Search for the cell housing the specified text and yield its [x, y] center coordinate. 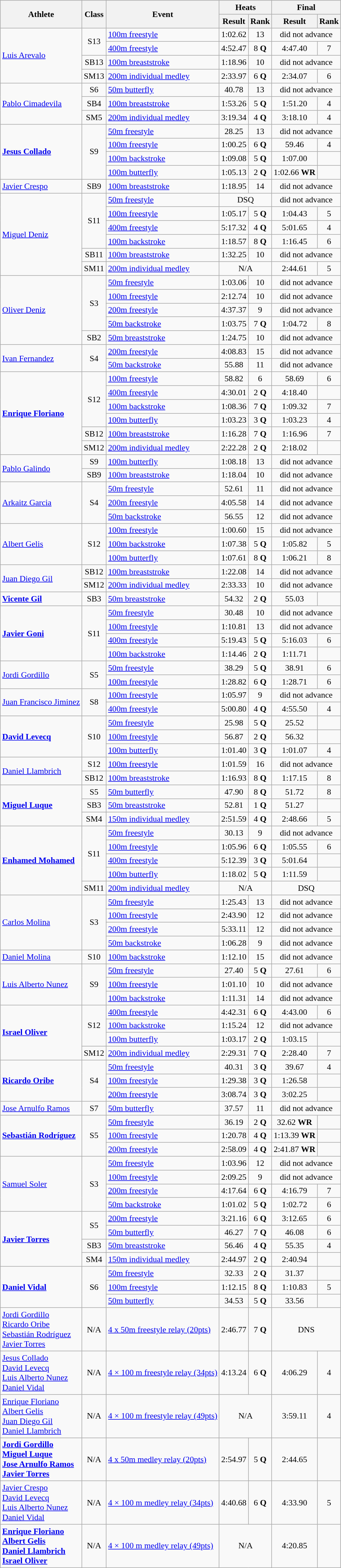
1:07.38 [234, 544]
Heats [245, 7]
2:29.31 [234, 1053]
1:05.55 [295, 847]
5:33.11 [234, 929]
Pablo Cimadevila [41, 104]
2:33.97 [234, 76]
55.03 [295, 599]
39.67 [295, 1067]
David Levecq [41, 737]
2:54.97 [234, 1459]
36.19 [234, 1122]
3:02.25 [295, 1095]
51.72 [295, 792]
1:25.43 [234, 902]
1:09.08 [234, 159]
40.78 [234, 90]
1:01.40 [234, 751]
4:30.01 [234, 393]
1:03.06 [234, 283]
4:17.64 [234, 1191]
55.35 [295, 1246]
Oliver Deniz [41, 310]
1:18.95 [234, 186]
1:51.20 [295, 104]
Jesus Collado David Levecq Luis Alberto Nunez Daniel Vidal [41, 1373]
1:06.21 [295, 558]
4:42.31 [234, 1012]
1:18.04 [234, 475]
1:01.59 [234, 764]
25.52 [295, 723]
SB13 [94, 63]
58.69 [295, 379]
2:33.33 [234, 585]
Arkaitz Garcia [41, 503]
1:00.25 [234, 145]
1:13.39 WR [295, 1136]
3:21.16 [234, 1218]
3:12.65 [295, 1218]
38.29 [234, 668]
32.62 WR [295, 1122]
5:12.39 [234, 861]
Juan Francisco Jiminez [41, 702]
1:29.38 [234, 1081]
1:12.10 [234, 957]
1:16.93 [234, 778]
5:01.64 [295, 861]
1:03.15 [295, 1040]
Javier Torres [41, 1239]
2:41.87 WR [295, 1150]
Carlos Molina [41, 922]
2:18.02 [295, 448]
2:51.59 [234, 819]
1:20.78 [234, 1136]
2:44.61 [295, 269]
58.82 [234, 379]
1:04.72 [295, 324]
46.27 [234, 1232]
33.56 [295, 1301]
Event [163, 14]
1:24.75 [234, 338]
4:16.79 [295, 1191]
4 × 100 m freestyle relay (49pts) [163, 1416]
30.13 [234, 833]
Vicente Gil [41, 599]
4:05.58 [234, 503]
Jose Arnulfo Ramos [41, 1108]
2:44.65 [295, 1459]
Miguel Deniz [41, 234]
51.27 [295, 805]
4:40.68 [234, 1503]
1:01.10 [234, 985]
Pablo Galindo [41, 468]
Juan Diego Gil [41, 579]
Jordi Gordillo Ricardo Oribe Sebastián Rodríguez Javier Torres [41, 1330]
4 × 100 m freestyle relay (34pts) [163, 1373]
1:14.46 [234, 654]
31.37 [295, 1274]
1 Q [260, 805]
4:43.00 [295, 1012]
Sebastián Rodríguez [41, 1136]
1:08.36 [234, 406]
1:05.96 [234, 847]
S7 [94, 1108]
56.46 [234, 1246]
4 × 100 m medley relay (34pts) [163, 1503]
4:33.90 [295, 1503]
5:00.80 [234, 709]
Enrique Floriano Albert Gelis Juan Diego Gil Daniel Llambrich [41, 1416]
5:17.32 [234, 228]
1:00.60 [234, 530]
16 [260, 764]
Enrique Floriano Albert Gelis Daniel Llambrich Israel Oliver [41, 1546]
34.53 [234, 1301]
DNS [306, 1330]
54.32 [234, 599]
1:02.72 [295, 1205]
1:05.13 [234, 173]
4:13.24 [234, 1373]
Israel Oliver [41, 1033]
S13 [94, 42]
2:28.40 [295, 1053]
5:16.03 [295, 640]
1:01.07 [295, 751]
1:03.96 [234, 1164]
1:12.15 [234, 1287]
1:01.02 [234, 1205]
Luis Alberto Nunez [41, 984]
1:10.83 [295, 1287]
32.33 [234, 1274]
Miguel Luque [41, 806]
1:10.81 [234, 627]
Daniel Vidal [41, 1287]
1:16.45 [295, 241]
59.46 [295, 145]
5:19.43 [234, 640]
4:06.29 [295, 1373]
56.32 [295, 737]
4:08.83 [234, 352]
SM13 [94, 76]
1:18.96 [234, 63]
1:15.24 [234, 1026]
Final [306, 7]
Javier Crespo David Levecq Luis Alberto Nunez Daniel Vidal [41, 1503]
4:47.40 [295, 49]
Class [94, 14]
1:53.26 [234, 104]
3:08.74 [234, 1095]
2:48.66 [295, 819]
SB4 [94, 104]
S8 [94, 702]
1:18.02 [234, 875]
38.91 [295, 668]
4:18.40 [295, 393]
1:03.75 [234, 324]
Albert Gelis [41, 544]
37.57 [234, 1108]
SM5 [94, 117]
Daniel Molina [41, 957]
46.08 [295, 1232]
Javier Goni [41, 634]
3:59.11 [295, 1416]
1:28.82 [234, 682]
1:28.71 [295, 682]
1:11.31 [234, 998]
1:26.58 [295, 1081]
2:44.97 [234, 1260]
1:11.59 [295, 875]
52.81 [234, 805]
Jesus Collado [41, 152]
Daniel Llambrich [41, 771]
4 × 100 m medley relay (49pts) [163, 1546]
Ricardo Oribe [41, 1081]
2:58.09 [234, 1150]
27.61 [295, 971]
4:20.85 [295, 1546]
1:11.71 [295, 654]
Jordi Gordillo Miguel Luque Jose Arnulfo Ramos Javier Torres [41, 1459]
1:02.66 WR [295, 173]
1:18.57 [234, 241]
30.48 [234, 613]
1:16.28 [234, 434]
SB2 [94, 338]
2:12.74 [234, 296]
1:06.28 [234, 943]
Athlete [41, 14]
1:07.00 [295, 159]
2:40.94 [295, 1260]
2:09.25 [234, 1177]
25.98 [234, 723]
SB11 [94, 255]
4:37.37 [234, 310]
1:32.25 [234, 255]
1:16.96 [295, 434]
4:52.47 [234, 49]
2:22.28 [234, 448]
1:05.82 [295, 544]
56.55 [234, 516]
40.31 [234, 1067]
28.25 [234, 131]
5:01.65 [295, 228]
2:34.07 [295, 76]
1:09.32 [295, 406]
52.61 [234, 489]
47.90 [234, 792]
27.40 [234, 971]
4 x 50m medley relay (20pts) [163, 1459]
1:05.97 [234, 695]
56.87 [234, 737]
Samuel Soler [41, 1184]
1:22.08 [234, 572]
Ivan Fernandez [41, 358]
Jordi Gordillo [41, 674]
1:03.17 [234, 1040]
Javier Crespo [41, 186]
1:08.18 [234, 462]
1:17.15 [295, 778]
Enhamed Mohamed [41, 861]
1:07.61 [234, 558]
3:19.34 [234, 117]
1:05.17 [234, 214]
Enrique Floriano [41, 413]
3:18.10 [295, 117]
Luis Arevalo [41, 55]
2:43.90 [234, 916]
55.88 [234, 365]
1:02.62 [234, 35]
4:55.50 [295, 709]
2:46.77 [234, 1330]
1:04.43 [295, 214]
4 x 50m freestyle relay (20pts) [163, 1330]
